Provide the (x, y) coordinate of the cell's center where the given text is located.  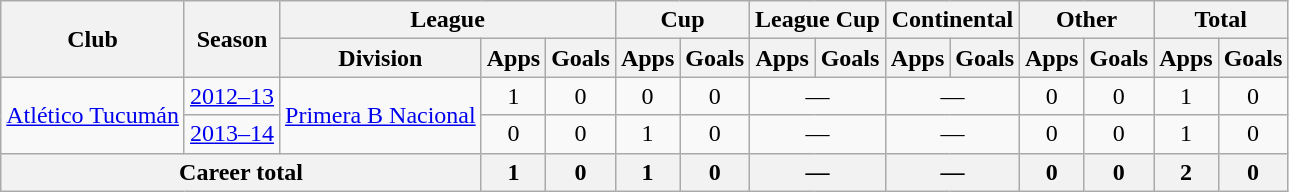
Division (381, 58)
2012–13 (232, 96)
2013–14 (232, 134)
Cup (682, 20)
Club (93, 39)
2 (1186, 172)
League (448, 20)
League Cup (818, 20)
Season (232, 39)
Continental (952, 20)
Career total (241, 172)
Primera B Nacional (381, 115)
Atlético Tucumán (93, 115)
Total (1221, 20)
Other (1087, 20)
